Return [x, y] of the center of cell containing provided text 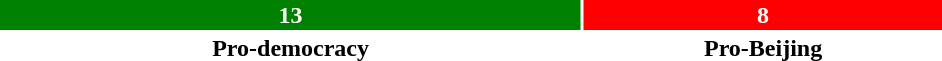
13 [290, 15]
8 [763, 15]
